Capture the cell that displays the provided text and extract its [x, y] central coordinate. 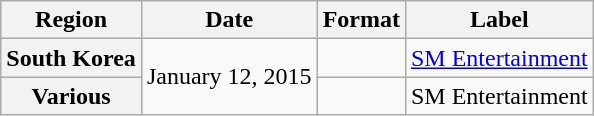
Various [72, 96]
South Korea [72, 58]
Format [361, 20]
January 12, 2015 [229, 77]
Label [499, 20]
Region [72, 20]
Date [229, 20]
